Extract the (x, y) coordinate from the center of the cell holding the provided text.  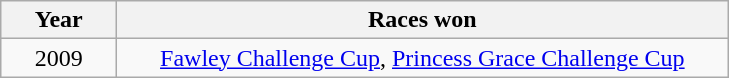
2009 (59, 58)
Races won (422, 20)
Fawley Challenge Cup, Princess Grace Challenge Cup (422, 58)
Year (59, 20)
